Provide the [X, Y] coordinate of the cell's center where the given text is located.  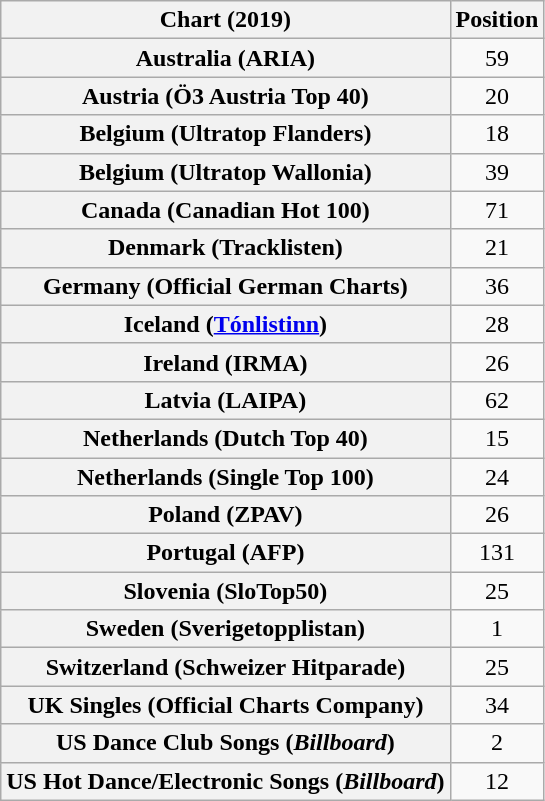
Position [497, 20]
Latvia (LAIPA) [226, 400]
24 [497, 477]
15 [497, 438]
UK Singles (Official Charts Company) [226, 705]
Iceland (Tónlistinn) [226, 324]
Poland (ZPAV) [226, 515]
62 [497, 400]
2 [497, 743]
18 [497, 134]
Ireland (IRMA) [226, 362]
131 [497, 553]
Germany (Official German Charts) [226, 286]
US Hot Dance/Electronic Songs (Billboard) [226, 781]
Netherlands (Single Top 100) [226, 477]
Netherlands (Dutch Top 40) [226, 438]
Australia (ARIA) [226, 58]
36 [497, 286]
39 [497, 172]
28 [497, 324]
Canada (Canadian Hot 100) [226, 210]
Switzerland (Schweizer Hitparade) [226, 667]
Chart (2019) [226, 20]
Belgium (Ultratop Wallonia) [226, 172]
12 [497, 781]
US Dance Club Songs (Billboard) [226, 743]
Portugal (AFP) [226, 553]
34 [497, 705]
Slovenia (SloTop50) [226, 591]
20 [497, 96]
Austria (Ö3 Austria Top 40) [226, 96]
Denmark (Tracklisten) [226, 248]
Belgium (Ultratop Flanders) [226, 134]
21 [497, 248]
Sweden (Sverigetopplistan) [226, 629]
71 [497, 210]
59 [497, 58]
1 [497, 629]
